Return (X, Y) of the center of cell containing provided text 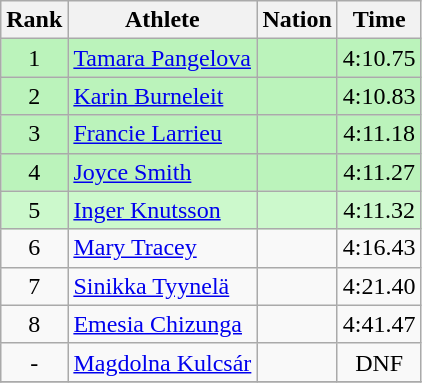
3 (34, 134)
4:10.75 (379, 58)
6 (34, 248)
Tamara Pangelova (162, 58)
4:11.18 (379, 134)
4:11.32 (379, 210)
7 (34, 286)
1 (34, 58)
8 (34, 324)
Inger Knutsson (162, 210)
Rank (34, 20)
4:11.27 (379, 172)
Athlete (162, 20)
DNF (379, 362)
Mary Tracey (162, 248)
Karin Burneleit (162, 96)
Sinikka Tyynelä (162, 286)
5 (34, 210)
Joyce Smith (162, 172)
Francie Larrieu (162, 134)
2 (34, 96)
Magdolna Kulcsár (162, 362)
4:21.40 (379, 286)
4:16.43 (379, 248)
Nation (297, 20)
Emesia Chizunga (162, 324)
4:10.83 (379, 96)
Time (379, 20)
4:41.47 (379, 324)
4 (34, 172)
- (34, 362)
